For the text-containing cell, return its midpoint in [x, y] coordinate format. 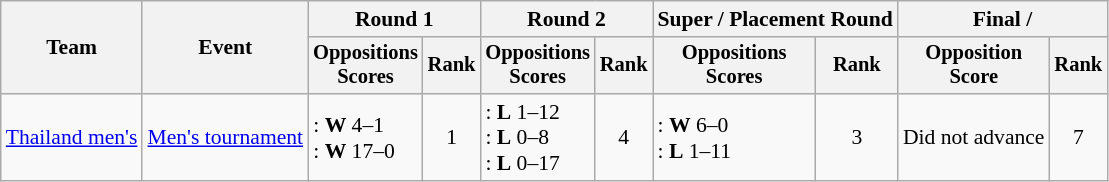
3 [857, 138]
: W 4–1: W 17–0 [366, 138]
Event [225, 48]
: W 6–0: L 1–11 [734, 138]
Super / Placement Round [774, 19]
Did not advance [974, 138]
7 [1078, 138]
Men's tournament [225, 138]
Final / [1002, 19]
Thailand men's [72, 138]
Team [72, 48]
OppositionScore [974, 66]
Round 1 [394, 19]
Round 2 [566, 19]
1 [452, 138]
4 [624, 138]
: L 1–12: L 0–8: L 0–17 [538, 138]
